Return the (x, y) coordinate for the center point of the cell that contains the specified text.  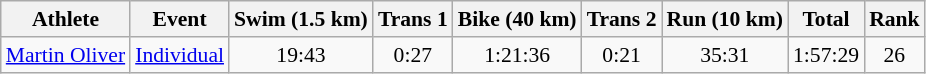
19:43 (301, 55)
Athlete (66, 19)
Run (10 km) (725, 19)
35:31 (725, 55)
Event (180, 19)
Trans 2 (622, 19)
Martin Oliver (66, 55)
1:21:36 (518, 55)
Bike (40 km) (518, 19)
Individual (180, 55)
Rank (894, 19)
1:57:29 (826, 55)
0:27 (413, 55)
Trans 1 (413, 19)
26 (894, 55)
Total (826, 19)
0:21 (622, 55)
Swim (1.5 km) (301, 19)
